Extract the (x, y) coordinate from the center of the cell holding the provided text.  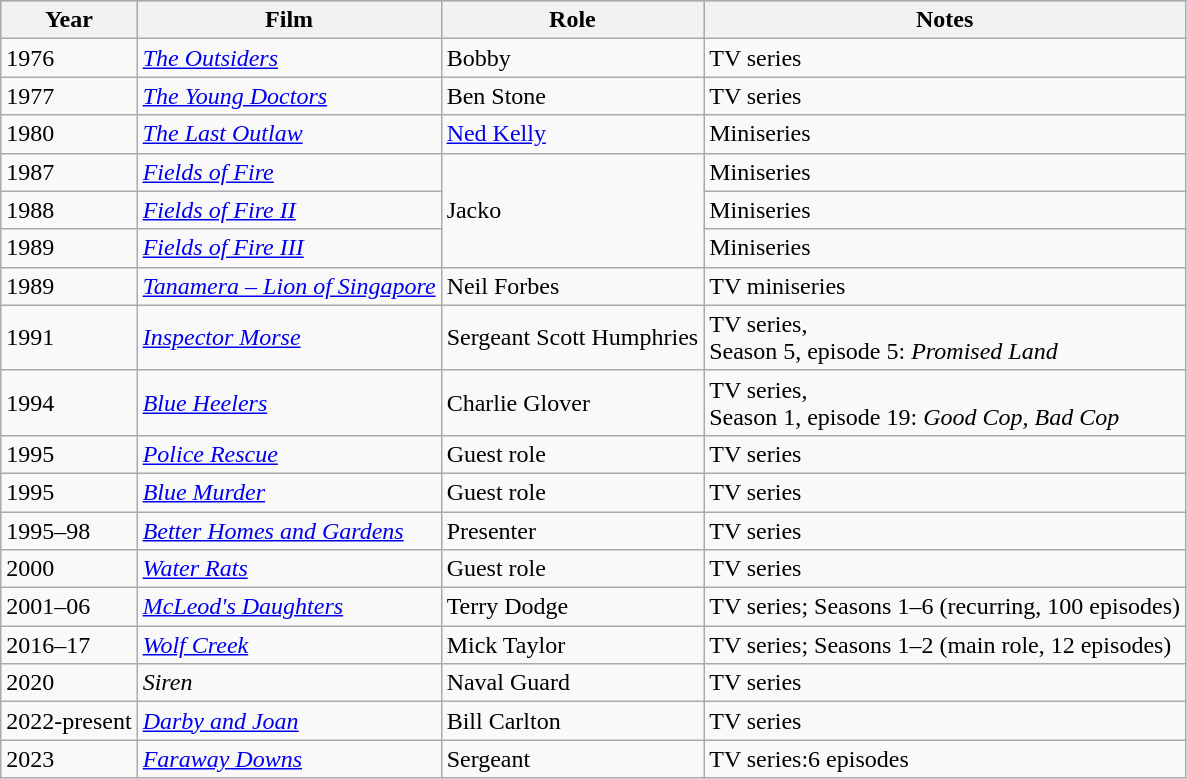
Wolf Creek (289, 645)
Faraway Downs (289, 759)
1995–98 (69, 531)
The Outsiders (289, 58)
1977 (69, 96)
2022-present (69, 721)
Blue Murder (289, 492)
Ned Kelly (572, 134)
1988 (69, 210)
Film (289, 20)
Darby and Joan (289, 721)
Tanamera – Lion of Singapore (289, 286)
1994 (69, 402)
TV series:6 episodes (945, 759)
Role (572, 20)
2001–06 (69, 607)
Water Rats (289, 569)
Better Homes and Gardens (289, 531)
TV series; Seasons 1–2 (main role, 12 episodes) (945, 645)
Presenter (572, 531)
Year (69, 20)
Ben Stone (572, 96)
2000 (69, 569)
1991 (69, 338)
Siren (289, 683)
Mick Taylor (572, 645)
2020 (69, 683)
The Young Doctors (289, 96)
Bill Carlton (572, 721)
1980 (69, 134)
Terry Dodge (572, 607)
Fields of Fire III (289, 248)
Fields of Fire (289, 172)
TV miniseries (945, 286)
TV series,Season 5, episode 5: Promised Land (945, 338)
Bobby (572, 58)
Notes (945, 20)
The Last Outlaw (289, 134)
Jacko (572, 210)
Sergeant (572, 759)
TV series; Seasons 1–6 (recurring, 100 episodes) (945, 607)
TV series,Season 1, episode 19: Good Cop, Bad Cop (945, 402)
Police Rescue (289, 454)
Charlie Glover (572, 402)
2023 (69, 759)
2016–17 (69, 645)
Fields of Fire II (289, 210)
Blue Heelers (289, 402)
1976 (69, 58)
Neil Forbes (572, 286)
McLeod's Daughters (289, 607)
Sergeant Scott Humphries (572, 338)
Naval Guard (572, 683)
1987 (69, 172)
Inspector Morse (289, 338)
